From the cell containing the given text, extract its center point as (x, y) coordinate. 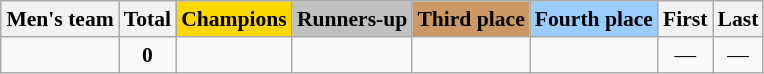
Champions (234, 19)
Runners-up (352, 19)
Fourth place (594, 19)
0 (148, 55)
Third place (470, 19)
Men's team (60, 19)
First (685, 19)
Last (738, 19)
Total (148, 19)
